Extract the (X, Y) coordinate from the center of the cell holding the provided text.  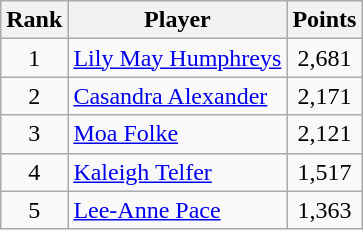
Moa Folke (178, 134)
Lily May Humphreys (178, 58)
Kaleigh Telfer (178, 172)
Points (324, 20)
5 (34, 210)
1,363 (324, 210)
2,121 (324, 134)
Player (178, 20)
1 (34, 58)
Rank (34, 20)
2,681 (324, 58)
3 (34, 134)
Lee-Anne Pace (178, 210)
4 (34, 172)
2 (34, 96)
Casandra Alexander (178, 96)
1,517 (324, 172)
2,171 (324, 96)
